Pinpoint the cell where the given text exists, returning its [x, y] midpoint coordinate. 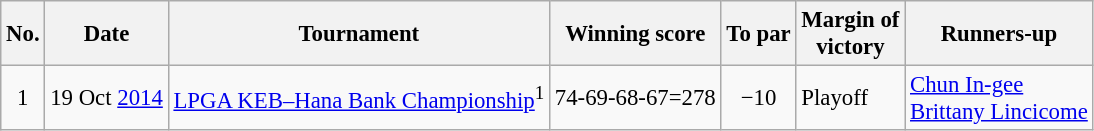
Margin ofvictory [850, 34]
Date [106, 34]
Tournament [358, 34]
Playoff [850, 98]
LPGA KEB–Hana Bank Championship1 [358, 98]
No. [23, 34]
74-69-68-67=278 [636, 98]
Chun In-gee Brittany Lincicome [999, 98]
−10 [758, 98]
Winning score [636, 34]
To par [758, 34]
19 Oct 2014 [106, 98]
1 [23, 98]
Runners-up [999, 34]
